Determine the [X, Y] coordinate at the center of the cell enclosing the given text.  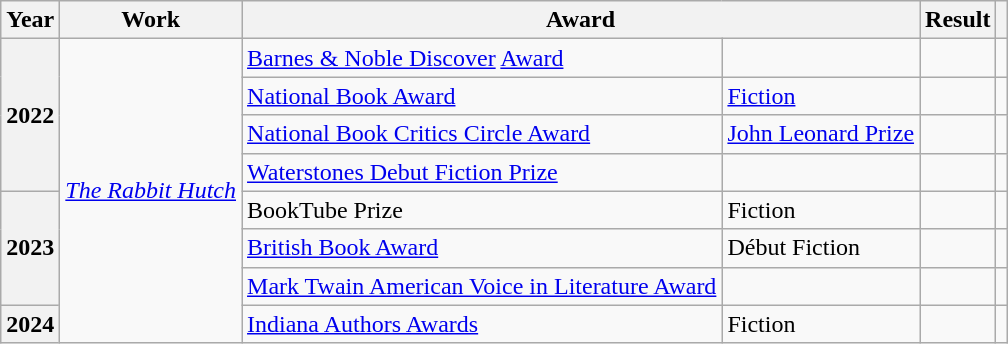
Début Fiction [821, 248]
National Book Award [482, 96]
National Book Critics Circle Award [482, 134]
2024 [30, 324]
Mark Twain American Voice in Literature Award [482, 286]
British Book Award [482, 248]
Year [30, 20]
BookTube Prize [482, 210]
Barnes & Noble Discover Award [482, 58]
Result [958, 20]
2023 [30, 248]
Award [581, 20]
The Rabbit Hutch [151, 191]
Waterstones Debut Fiction Prize [482, 172]
Work [151, 20]
John Leonard Prize [821, 134]
2022 [30, 115]
Indiana Authors Awards [482, 324]
